Return [X, Y] of the center of cell containing provided text 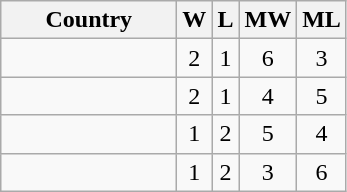
W [194, 20]
MW [268, 20]
Country [89, 20]
ML [322, 20]
L [226, 20]
